Return the (x, y) coordinate for the center point of the cell that contains the specified text.  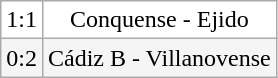
1:1 (22, 20)
Conquense - Ejido (159, 20)
0:2 (22, 58)
Cádiz B - Villanovense (159, 58)
